Extract the [x, y] coordinate from the center of the cell holding the provided text.  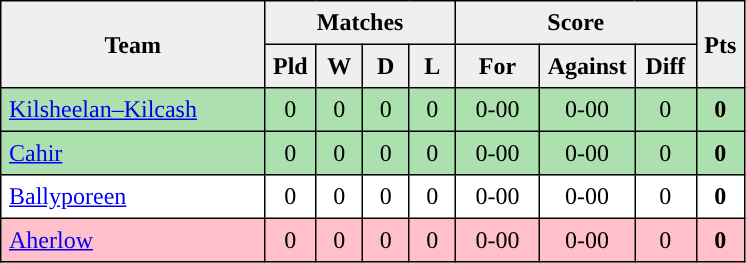
L [432, 66]
Diff [666, 66]
Pld [290, 66]
Ballyporeen [133, 197]
Score [576, 23]
D [385, 66]
W [339, 66]
Cahir [133, 153]
Against [586, 66]
For [497, 66]
Matches [360, 23]
Kilsheelan–Kilcash [133, 110]
Team [133, 44]
Aherlow [133, 240]
Pts [720, 44]
